Detect which cell encompasses the target text, then output its (X, Y) center coordinate. 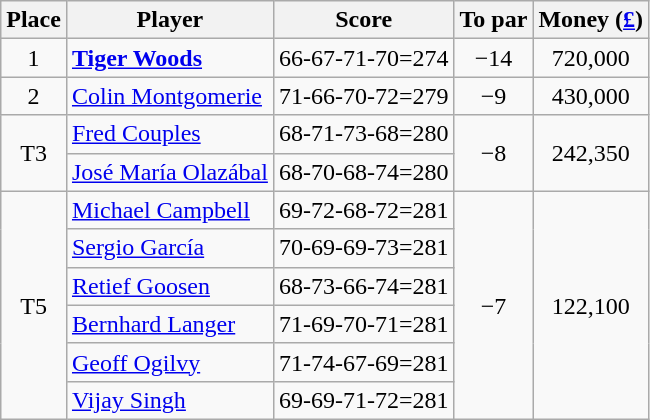
71-69-70-71=281 (364, 324)
430,000 (591, 96)
68-73-66-74=281 (364, 286)
71-66-70-72=279 (364, 96)
To par (494, 20)
66-67-71-70=274 (364, 58)
68-70-68-74=280 (364, 172)
2 (34, 96)
−7 (494, 305)
720,000 (591, 58)
Sergio García (170, 248)
−8 (494, 153)
−9 (494, 96)
Colin Montgomerie (170, 96)
69-69-71-72=281 (364, 400)
Money (£) (591, 20)
T5 (34, 305)
1 (34, 58)
T3 (34, 153)
242,350 (591, 153)
Retief Goosen (170, 286)
68-71-73-68=280 (364, 134)
71-74-67-69=281 (364, 362)
Tiger Woods (170, 58)
Vijay Singh (170, 400)
Michael Campbell (170, 210)
−14 (494, 58)
69-72-68-72=281 (364, 210)
Place (34, 20)
122,100 (591, 305)
Score (364, 20)
Fred Couples (170, 134)
Bernhard Langer (170, 324)
José María Olazábal (170, 172)
Player (170, 20)
Geoff Ogilvy (170, 362)
70-69-69-73=281 (364, 248)
